Scan for the cell matching the given text and deliver its (x, y) coordinate at center. 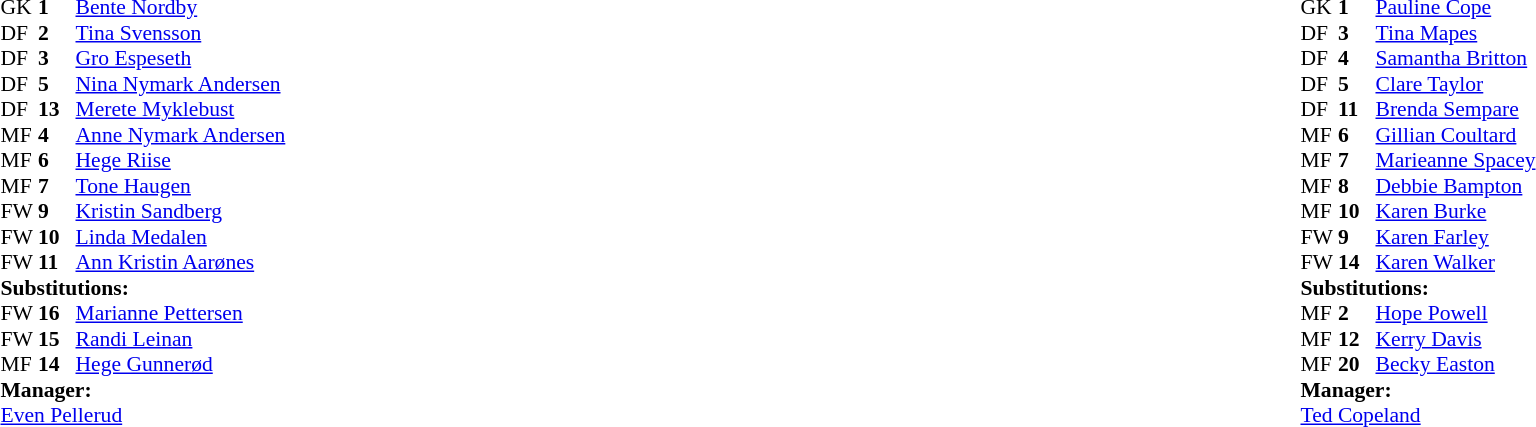
Ann Kristin Aarønes (181, 263)
Tone Haugen (181, 186)
Tina Svensson (181, 33)
Samantha Britton (1455, 59)
Brenda Sempare (1455, 109)
13 (57, 109)
Tina Mapes (1455, 33)
Nina Nymark Andersen (181, 84)
Linda Medalen (181, 237)
Hope Powell (1455, 313)
Randi Leinan (181, 339)
Karen Walker (1455, 263)
Karen Farley (1455, 237)
Clare Taylor (1455, 84)
Becky Easton (1455, 365)
Marieanne Spacey (1455, 161)
Gro Espeseth (181, 59)
Kerry Davis (1455, 339)
Hege Gunnerød (181, 365)
Marianne Pettersen (181, 313)
Kristin Sandberg (181, 211)
Gillian Coultard (1455, 135)
Anne Nymark Andersen (181, 135)
Merete Myklebust (181, 109)
16 (57, 313)
8 (1357, 186)
Hege Riise (181, 161)
12 (1357, 339)
Karen Burke (1455, 211)
15 (57, 339)
Debbie Bampton (1455, 186)
20 (1357, 365)
